Locate the cell with the specified text and output its [x, y] center coordinate. 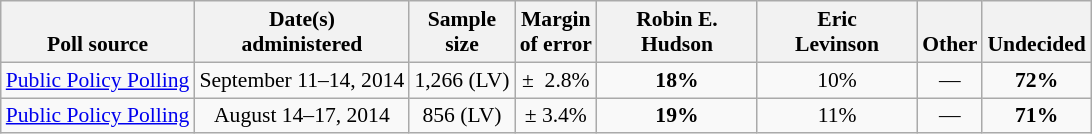
856 (LV) [462, 116]
Samplesize [462, 32]
Robin E.Hudson [677, 32]
Other [950, 32]
11% [837, 116]
10% [837, 80]
72% [1036, 80]
September 11–14, 2014 [302, 80]
EricLevinson [837, 32]
Date(s)administered [302, 32]
± 3.4% [556, 116]
1,266 (LV) [462, 80]
19% [677, 116]
Undecided [1036, 32]
Poll source [98, 32]
± 2.8% [556, 80]
71% [1036, 116]
18% [677, 80]
Marginof error [556, 32]
August 14–17, 2014 [302, 116]
